Scan for the cell matching the given text and deliver its [X, Y] coordinate at center. 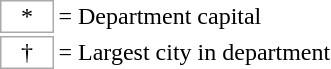
* [27, 16]
† [27, 52]
